Pinpoint the cell where the given text exists, returning its (X, Y) midpoint coordinate. 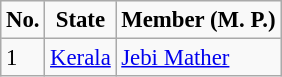
Jebi Mather (198, 57)
State (80, 20)
Member (M. P.) (198, 20)
Kerala (80, 57)
No. (23, 20)
1 (23, 57)
